Find where the given text appears and provide that cell's center as (X, Y) coordinate. 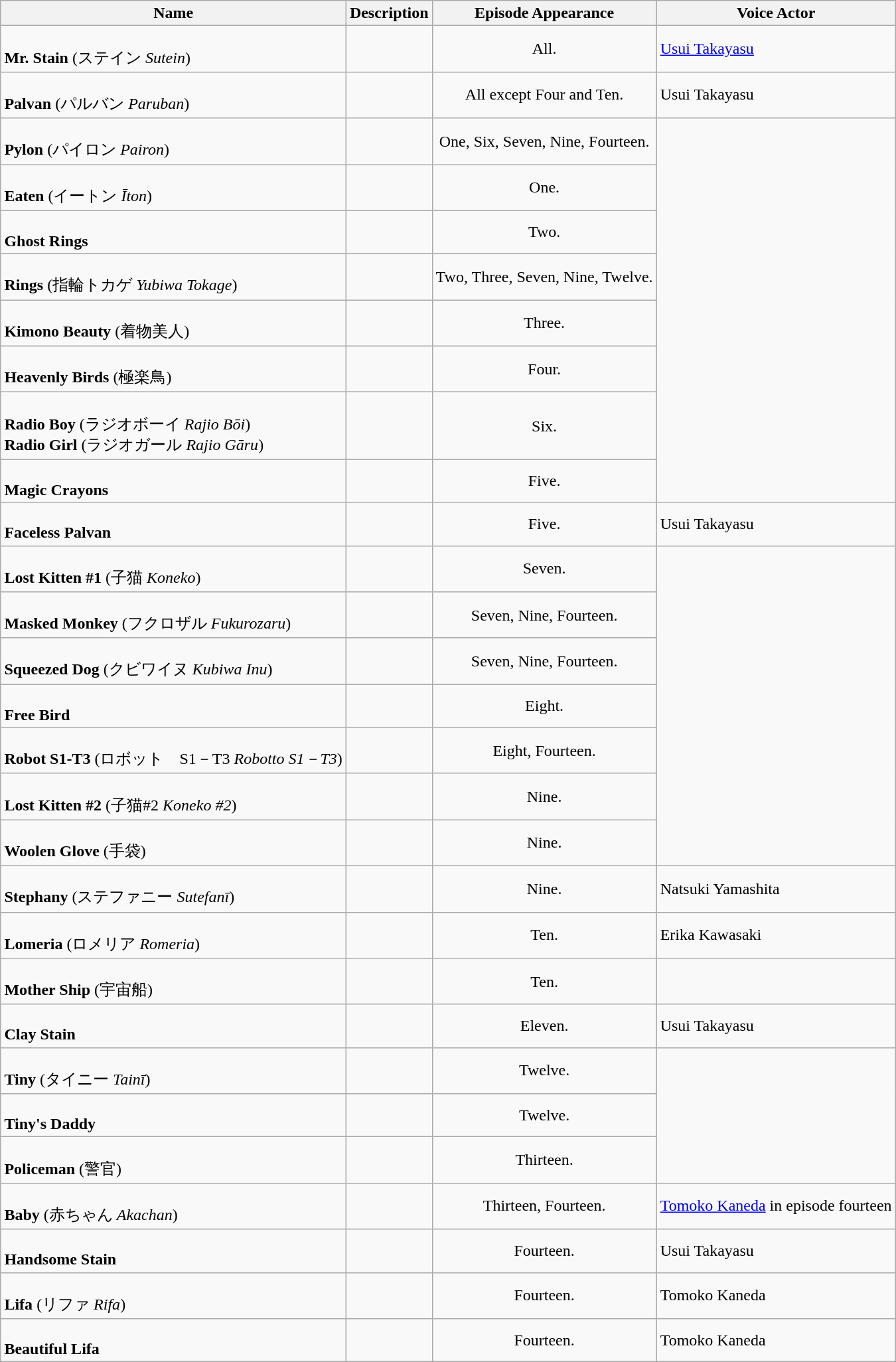
Beautiful Lifa (173, 1341)
Baby (赤ちゃん Akachan) (173, 1206)
Woolen Glove (手袋) (173, 843)
Lost Kitten #1 (子猫 Koneko) (173, 569)
Eight. (544, 706)
Free Bird (173, 706)
Seven. (544, 569)
Heavenly Birds (極楽鳥) (173, 369)
Thirteen, Fourteen. (544, 1206)
Name (173, 13)
Rings (指輪トカゲ Yubiwa Tokage) (173, 277)
Stephany (ステファニー Sutefanī) (173, 889)
Voice Actor (776, 13)
All. (544, 49)
Tiny (タイニー Tainī) (173, 1071)
Natsuki Yamashita (776, 889)
Palvan (パルバン Paruban) (173, 95)
Episode Appearance (544, 13)
Ghost Rings (173, 232)
Two. (544, 232)
Clay Stain (173, 1026)
Policeman (警官) (173, 1160)
Six. (544, 426)
Radio Boy (ラジオボーイ Rajio Bōi) Radio Girl (ラジオガール Rajio Gāru) (173, 426)
Four. (544, 369)
Description (389, 13)
Tiny's Daddy (173, 1115)
Faceless Palvan (173, 524)
Lost Kitten #2 (子猫#2 Koneko #2) (173, 796)
Magic Crayons (173, 481)
Eight, Fourteen. (544, 751)
Three. (544, 323)
Eaten (イートン Īton) (173, 188)
Erika Kawasaki (776, 935)
Pylon (パイロン Pairon) (173, 141)
Two, Three, Seven, Nine, Twelve. (544, 277)
Mother Ship (宇宙船) (173, 982)
Lomeria (ロメリア Romeria) (173, 935)
Masked Monkey (フクロザル Fukurozaru) (173, 615)
Eleven. (544, 1026)
Mr. Stain (ステイン Sutein) (173, 49)
Robot S1-T3 (ロボット S1－T3 Robotto S1－T3) (173, 751)
All except Four and Ten. (544, 95)
Lifa (リファ Rifa) (173, 1296)
One. (544, 188)
One, Six, Seven, Nine, Fourteen. (544, 141)
Kimono Beauty (着物美人) (173, 323)
Squeezed Dog (クビワイヌ Kubiwa Inu) (173, 661)
Thirteen. (544, 1160)
Tomoko Kaneda in episode fourteen (776, 1206)
Handsome Stain (173, 1250)
